Extract the (X, Y) coordinate from the center of the cell holding the provided text.  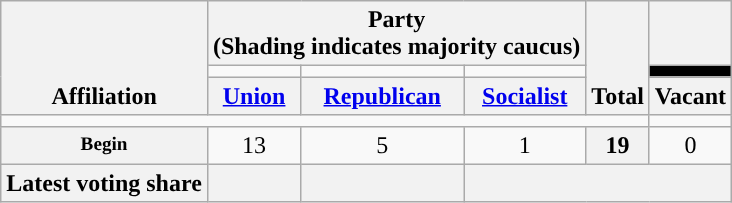
1 (525, 145)
Socialist (525, 96)
Affiliation (104, 58)
Republican (382, 96)
5 (382, 145)
Party (Shading indicates majority caucus) (396, 34)
19 (618, 145)
Union (254, 96)
Latest voting share (104, 183)
Vacant (690, 96)
13 (254, 145)
Total (618, 58)
0 (690, 145)
Begin (104, 145)
